Extract the [x, y] coordinate from the center of the cell holding the provided text.  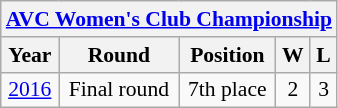
Year [30, 55]
2016 [30, 90]
7th place [228, 90]
2 [294, 90]
3 [324, 90]
Round [119, 55]
Final round [119, 90]
AVC Women's Club Championship [169, 19]
W [294, 55]
L [324, 55]
Position [228, 55]
